Search for the cell housing the specified text and yield its [X, Y] center coordinate. 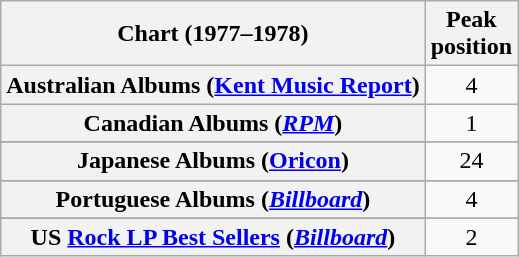
Peakposition [471, 34]
Chart (1977–1978) [213, 34]
Australian Albums (Kent Music Report) [213, 85]
1 [471, 123]
24 [471, 161]
Japanese Albums (Oricon) [213, 161]
Portuguese Albums (Billboard) [213, 199]
2 [471, 237]
Canadian Albums (RPM) [213, 123]
US Rock LP Best Sellers (Billboard) [213, 237]
